Return [x, y] of the center of cell containing provided text 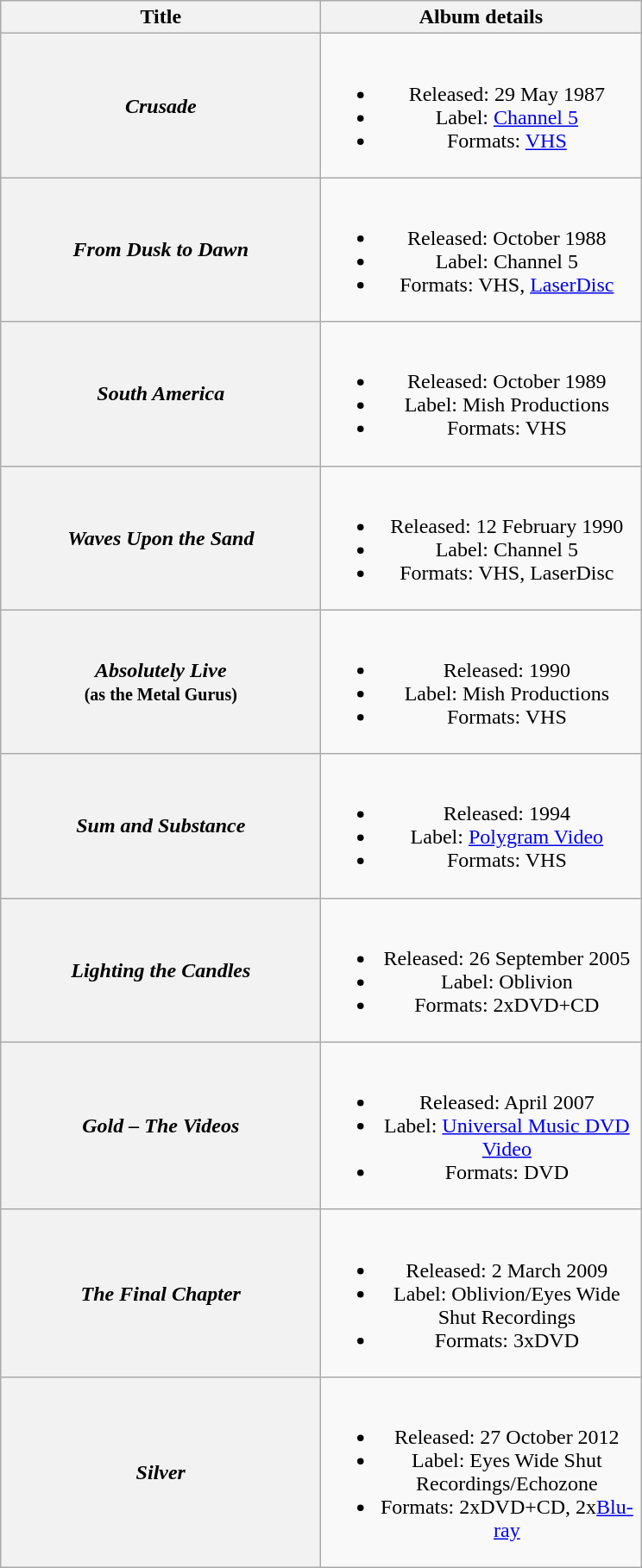
The Final Chapter [160, 1293]
Album details [481, 17]
Released: 1990Label: Mish ProductionsFormats: VHS [481, 681]
Released: 1994Label: Polygram VideoFormats: VHS [481, 826]
Released: 29 May 1987Label: Channel 5Formats: VHS [481, 105]
Gold – The Videos [160, 1126]
Released: 27 October 2012Label: Eyes Wide Shut Recordings/EchozoneFormats: 2xDVD+CD, 2xBlu-ray [481, 1471]
Released: October 1989Label: Mish ProductionsFormats: VHS [481, 393]
Released: October 1988Label: Channel 5Formats: VHS, LaserDisc [481, 250]
Released: April 2007Label: Universal Music DVD VideoFormats: DVD [481, 1126]
Absolutely Live(as the Metal Gurus) [160, 681]
Sum and Substance [160, 826]
South America [160, 393]
Released: 2 March 2009Label: Oblivion/Eyes Wide Shut RecordingsFormats: 3xDVD [481, 1293]
Waves Upon the Sand [160, 538]
From Dusk to Dawn [160, 250]
Released: 12 February 1990Label: Channel 5Formats: VHS, LaserDisc [481, 538]
Silver [160, 1471]
Lighting the Candles [160, 969]
Title [160, 17]
Crusade [160, 105]
Released: 26 September 2005Label: OblivionFormats: 2xDVD+CD [481, 969]
